From the cell containing the given text, extract its center point as [X, Y] coordinate. 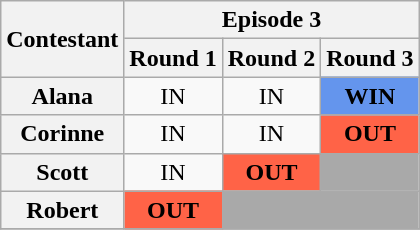
Episode 3 [272, 20]
WIN [370, 96]
Corinne [62, 134]
Round 2 [271, 58]
Round 3 [370, 58]
Round 1 [173, 58]
Alana [62, 96]
Scott [62, 172]
Contestant [62, 39]
Robert [62, 210]
